Capture the cell that displays the provided text and extract its [X, Y] central coordinate. 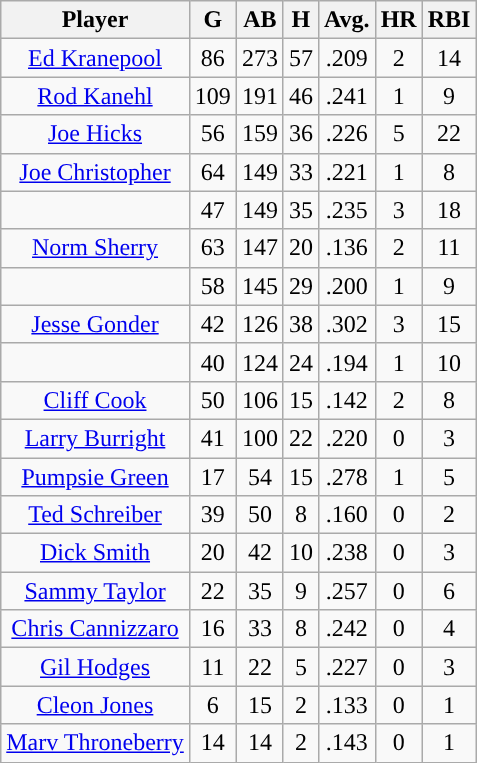
Jesse Gonder [96, 324]
Larry Burright [96, 438]
Norm Sherry [96, 248]
Joe Hicks [96, 134]
AB [260, 20]
.136 [346, 248]
273 [260, 58]
Ed Kranepool [96, 58]
.142 [346, 400]
58 [212, 286]
124 [260, 362]
191 [260, 96]
.302 [346, 324]
.227 [346, 667]
Sammy Taylor [96, 591]
100 [260, 438]
Cliff Cook [96, 400]
G [212, 20]
40 [212, 362]
.221 [346, 172]
29 [300, 286]
Rod Kanehl [96, 96]
47 [212, 210]
86 [212, 58]
38 [300, 324]
Avg. [346, 20]
126 [260, 324]
Pumpsie Green [96, 477]
.226 [346, 134]
147 [260, 248]
Cleon Jones [96, 705]
41 [212, 438]
56 [212, 134]
Marv Throneberry [96, 743]
159 [260, 134]
46 [300, 96]
18 [449, 210]
57 [300, 58]
17 [212, 477]
Gil Hodges [96, 667]
.238 [346, 553]
Joe Christopher [96, 172]
HR [398, 20]
.194 [346, 362]
145 [260, 286]
109 [212, 96]
.160 [346, 515]
39 [212, 515]
Chris Cannizzaro [96, 629]
.133 [346, 705]
64 [212, 172]
36 [300, 134]
.143 [346, 743]
Player [96, 20]
106 [260, 400]
4 [449, 629]
24 [300, 362]
.278 [346, 477]
.200 [346, 286]
RBI [449, 20]
.220 [346, 438]
54 [260, 477]
.242 [346, 629]
.235 [346, 210]
Ted Schreiber [96, 515]
63 [212, 248]
.209 [346, 58]
.241 [346, 96]
Dick Smith [96, 553]
16 [212, 629]
.257 [346, 591]
H [300, 20]
